From the cell containing the given text, extract its center point as [X, Y] coordinate. 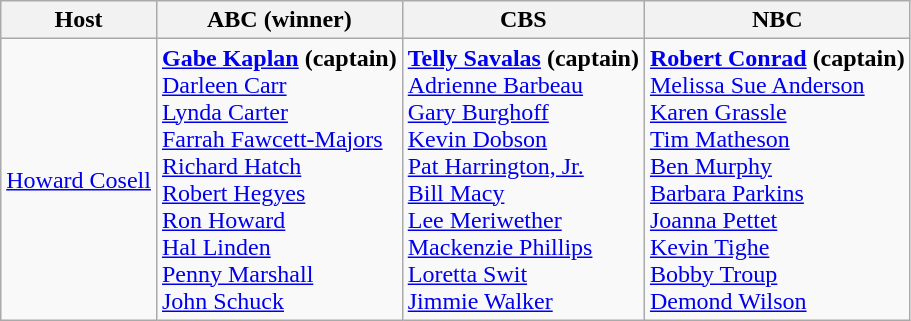
NBC [777, 20]
Robert Conrad (captain)Melissa Sue AndersonKaren GrassleTim MathesonBen MurphyBarbara ParkinsJoanna PettetKevin TigheBobby TroupDemond Wilson [777, 180]
Gabe Kaplan (captain)Darleen CarrLynda CarterFarrah Fawcett-MajorsRichard HatchRobert HegyesRon HowardHal LindenPenny MarshallJohn Schuck [279, 180]
ABC (winner) [279, 20]
Telly Savalas (captain)Adrienne BarbeauGary BurghoffKevin DobsonPat Harrington, Jr.Bill MacyLee MeriwetherMackenzie PhillipsLoretta SwitJimmie Walker [523, 180]
Host [79, 20]
CBS [523, 20]
Howard Cosell [79, 180]
